Output the (x, y) coordinate of the center of the cell containing the given text.  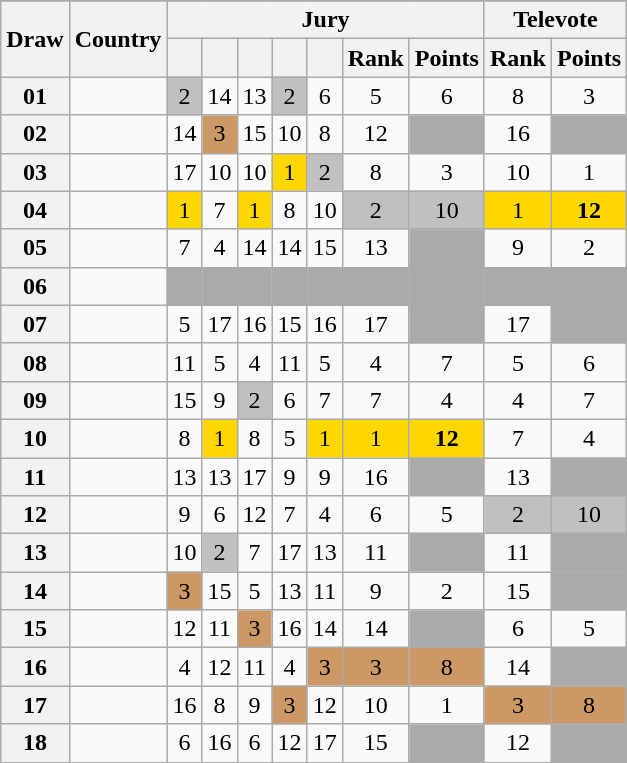
07 (35, 324)
18 (35, 743)
02 (35, 134)
09 (35, 400)
05 (35, 248)
08 (35, 362)
01 (35, 96)
04 (35, 210)
Jury (326, 20)
Televote (555, 20)
06 (35, 286)
Draw (35, 39)
03 (35, 172)
Country (118, 39)
